Return the [X, Y] coordinate for the center point of the cell that contains the specified text.  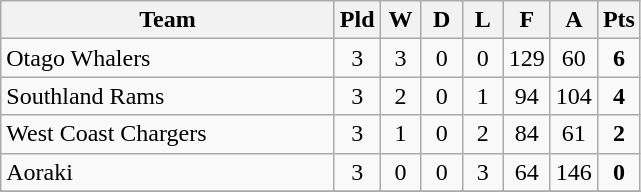
West Coast Chargers [168, 134]
Pld [357, 20]
84 [526, 134]
61 [574, 134]
L [482, 20]
64 [526, 172]
Aoraki [168, 172]
Otago Whalers [168, 58]
Pts [618, 20]
104 [574, 96]
6 [618, 58]
Team [168, 20]
Southland Rams [168, 96]
94 [526, 96]
4 [618, 96]
W [400, 20]
A [574, 20]
146 [574, 172]
60 [574, 58]
F [526, 20]
129 [526, 58]
D [442, 20]
